Return (x, y) of the center of cell containing provided text 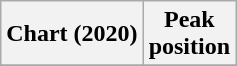
Peakposition (189, 34)
Chart (2020) (72, 34)
